Capture the cell that displays the provided text and extract its (X, Y) central coordinate. 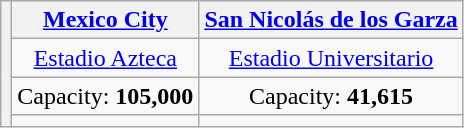
Estadio Universitario (331, 58)
San Nicolás de los Garza (331, 20)
Capacity: 41,615 (331, 96)
Estadio Azteca (106, 58)
Mexico City (106, 20)
Capacity: 105,000 (106, 96)
